Identify which cell holds the provided text, then report its [X, Y] central coordinate. 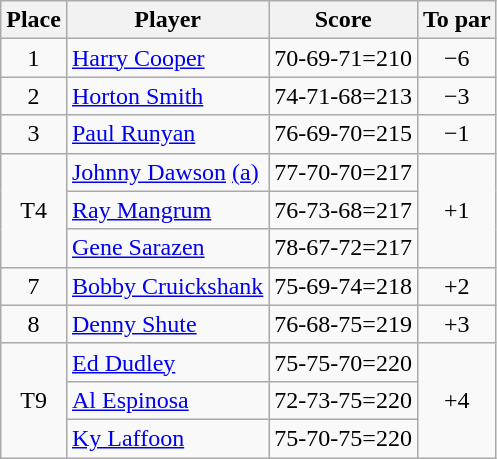
+3 [456, 324]
T4 [34, 210]
Gene Sarazen [167, 248]
75-69-74=218 [344, 286]
2 [34, 96]
Ray Mangrum [167, 210]
3 [34, 134]
+1 [456, 210]
76-68-75=219 [344, 324]
Score [344, 20]
76-73-68=217 [344, 210]
8 [34, 324]
Johnny Dawson (a) [167, 172]
Bobby Cruickshank [167, 286]
1 [34, 58]
−3 [456, 96]
Ky Laffoon [167, 438]
Denny Shute [167, 324]
To par [456, 20]
T9 [34, 400]
Al Espinosa [167, 400]
72-73-75=220 [344, 400]
−1 [456, 134]
Place [34, 20]
75-75-70=220 [344, 362]
78-67-72=217 [344, 248]
Horton Smith [167, 96]
75-70-75=220 [344, 438]
Paul Runyan [167, 134]
Ed Dudley [167, 362]
Player [167, 20]
+2 [456, 286]
74-71-68=213 [344, 96]
70-69-71=210 [344, 58]
7 [34, 286]
+4 [456, 400]
76-69-70=215 [344, 134]
77-70-70=217 [344, 172]
−6 [456, 58]
Harry Cooper [167, 58]
